Extract the (x, y) coordinate from the center of the cell holding the provided text.  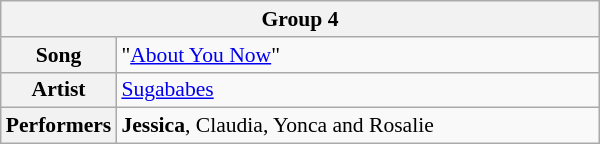
Jessica, Claudia, Yonca and Rosalie (358, 126)
"About You Now" (358, 55)
Artist (59, 90)
Song (59, 55)
Sugababes (358, 90)
Performers (59, 126)
Group 4 (300, 19)
